Return the (X, Y) coordinate for the center point of the cell that contains the specified text.  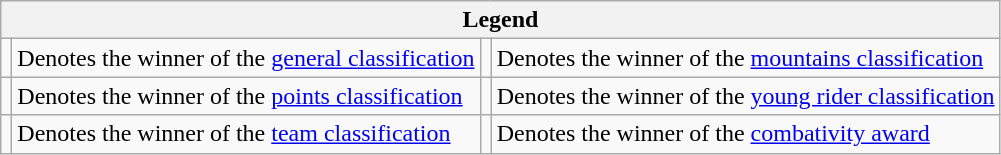
Denotes the winner of the points classification (246, 96)
Legend (500, 20)
Denotes the winner of the general classification (246, 58)
Denotes the winner of the team classification (246, 134)
Denotes the winner of the combativity award (746, 134)
Denotes the winner of the young rider classification (746, 96)
Denotes the winner of the mountains classification (746, 58)
